Pinpoint the cell where the given text exists, returning its [x, y] midpoint coordinate. 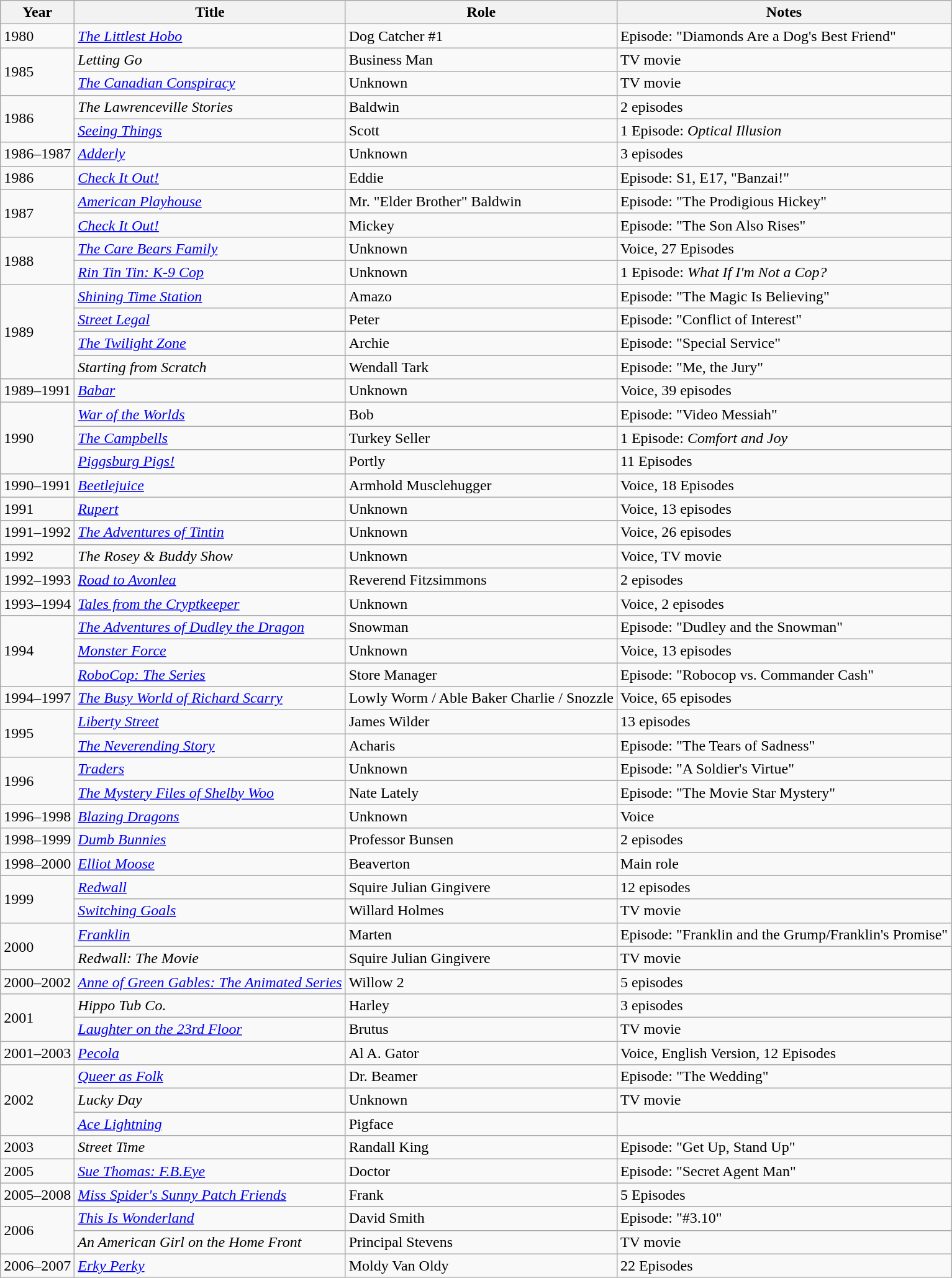
1992 [37, 556]
1985 [37, 71]
Pecola [210, 1053]
The Lawrenceville Stories [210, 107]
Rupert [210, 509]
The Rosey & Buddy Show [210, 556]
Voice, English Version, 12 Episodes [784, 1053]
Episode: "The Tears of Sadness" [784, 746]
Letting Go [210, 60]
1992–1993 [37, 580]
1996–1998 [37, 816]
Street Legal [210, 320]
1994–1997 [37, 698]
Professor Bunsen [481, 840]
2005 [37, 1171]
Redwall [210, 887]
1991 [37, 509]
Acharis [481, 746]
11 Episodes [784, 462]
Episode: S1, E17, "Banzai!" [784, 178]
The Neverending Story [210, 746]
Voice, 65 episodes [784, 698]
Voice, TV movie [784, 556]
Episode: "Get Up, Stand Up" [784, 1148]
Dog Catcher #1 [481, 36]
Baldwin [481, 107]
13 episodes [784, 722]
Willard Holmes [481, 911]
Hippo Tub Co. [210, 1005]
Lowly Worm / Able Baker Charlie / Snozzle [481, 698]
2005–2008 [37, 1195]
Marten [481, 934]
2000–2002 [37, 982]
Wendall Tark [481, 367]
Bob [481, 414]
1998–1999 [37, 840]
Episode: "Conflict of Interest" [784, 320]
Frank [481, 1195]
Dumb Bunnies [210, 840]
5 Episodes [784, 1195]
This Is Wonderland [210, 1218]
RoboCop: The Series [210, 674]
Portly [481, 462]
2001 [37, 1017]
1996 [37, 781]
Starting from Scratch [210, 367]
The Littlest Hobo [210, 36]
The Twilight Zone [210, 344]
The Adventures of Dudley the Dragon [210, 627]
5 episodes [784, 982]
2006–2007 [37, 1266]
Eddie [481, 178]
Liberty Street [210, 722]
Voice [784, 816]
Doctor [481, 1171]
1990–1991 [37, 485]
Shining Time Station [210, 296]
The Campbells [210, 438]
1986–1987 [37, 154]
Voice, 18 Episodes [784, 485]
2000 [37, 946]
22 Episodes [784, 1266]
Principal Stevens [481, 1242]
1989 [37, 332]
1991–1992 [37, 532]
12 episodes [784, 887]
Adderly [210, 154]
Randall King [481, 1148]
1994 [37, 650]
David Smith [481, 1218]
Moldy Van Oldy [481, 1266]
Brutus [481, 1029]
Episode: "The Movie Star Mystery" [784, 793]
War of the Worlds [210, 414]
1999 [37, 899]
Street Time [210, 1148]
Miss Spider's Sunny Patch Friends [210, 1195]
Laughter on the 23rd Floor [210, 1029]
1987 [37, 213]
1 Episode: Comfort and Joy [784, 438]
Piggsburg Pigs! [210, 462]
1 Episode: Optical Illusion [784, 130]
Episode: "Robocop vs. Commander Cash" [784, 674]
Franklin [210, 934]
Beetlejuice [210, 485]
Episode: "Secret Agent Man" [784, 1171]
Erky Perky [210, 1266]
Switching Goals [210, 911]
Episode: "#3.10" [784, 1218]
Episode: "The Wedding" [784, 1077]
Road to Avonlea [210, 580]
Ace Lightning [210, 1124]
Episode: "Me, the Jury" [784, 367]
Episode: "Video Messiah" [784, 414]
Mickey [481, 225]
Beaverton [481, 864]
Mr. "Elder Brother" Baldwin [481, 201]
Episode: "A Soldier's Virtue" [784, 769]
Voice, 26 episodes [784, 532]
Main role [784, 864]
Store Manager [481, 674]
Lucky Day [210, 1100]
Episode: "The Prodigious Hickey" [784, 201]
Snowman [481, 627]
Episode: "Franklin and the Grump/Franklin's Promise" [784, 934]
Role [481, 12]
Episode: "Dudley and the Snowman" [784, 627]
2006 [37, 1230]
1989–1991 [37, 391]
2002 [37, 1100]
Queer as Folk [210, 1077]
Seeing Things [210, 130]
Tales from the Cryptkeeper [210, 603]
Pigface [481, 1124]
Business Man [481, 60]
Archie [481, 344]
1988 [37, 260]
Notes [784, 12]
Amazo [481, 296]
Episode: "Special Service" [784, 344]
Episode: "The Magic Is Believing" [784, 296]
Dr. Beamer [481, 1077]
Monster Force [210, 650]
Sue Thomas: F.B.Eye [210, 1171]
Title [210, 12]
Willow 2 [481, 982]
Rin Tin Tin: K-9 Cop [210, 272]
An American Girl on the Home Front [210, 1242]
The Busy World of Richard Scarry [210, 698]
1993–1994 [37, 603]
Scott [481, 130]
Voice, 39 episodes [784, 391]
Nate Lately [481, 793]
The Mystery Files of Shelby Woo [210, 793]
Armhold Musclehugger [481, 485]
Voice, 2 episodes [784, 603]
Anne of Green Gables: The Animated Series [210, 982]
Blazing Dragons [210, 816]
Elliot Moose [210, 864]
The Care Bears Family [210, 249]
Turkey Seller [481, 438]
The Adventures of Tintin [210, 532]
Babar [210, 391]
American Playhouse [210, 201]
1990 [37, 438]
1 Episode: What If I'm Not a Cop? [784, 272]
James Wilder [481, 722]
2003 [37, 1148]
Al A. Gator [481, 1053]
2001–2003 [37, 1053]
Reverend Fitzsimmons [481, 580]
1980 [37, 36]
The Canadian Conspiracy [210, 83]
1998–2000 [37, 864]
Episode: "The Son Also Rises" [784, 225]
Voice, 27 Episodes [784, 249]
Traders [210, 769]
1995 [37, 734]
Peter [481, 320]
Episode: "Diamonds Are a Dog's Best Friend" [784, 36]
Year [37, 12]
Redwall: The Movie [210, 958]
Harley [481, 1005]
